Pinpoint the cell where the given text exists, returning its [x, y] midpoint coordinate. 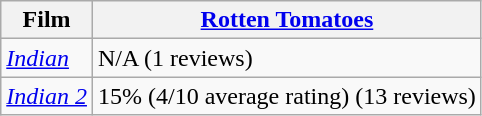
Rotten Tomatoes [286, 20]
Indian [47, 58]
Film [47, 20]
N/A (1 reviews) [286, 58]
15% (4/10 average rating) (13 reviews) [286, 96]
Indian 2 [47, 96]
